Capture the cell that displays the provided text and extract its [X, Y] central coordinate. 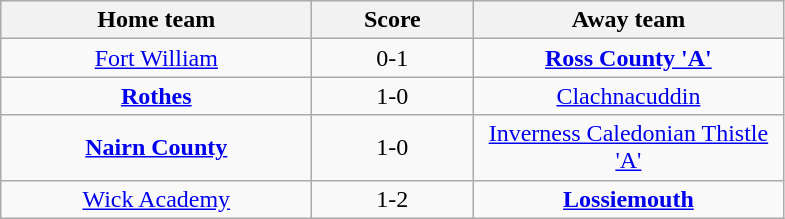
0-1 [392, 58]
Nairn County [156, 148]
Clachnacuddin [628, 96]
Lossiemouth [628, 199]
Inverness Caledonian Thistle 'A' [628, 148]
Ross County 'A' [628, 58]
Wick Academy [156, 199]
Away team [628, 20]
1-2 [392, 199]
Score [392, 20]
Fort William [156, 58]
Home team [156, 20]
Rothes [156, 96]
